Scan for the cell matching the given text and deliver its [x, y] coordinate at center. 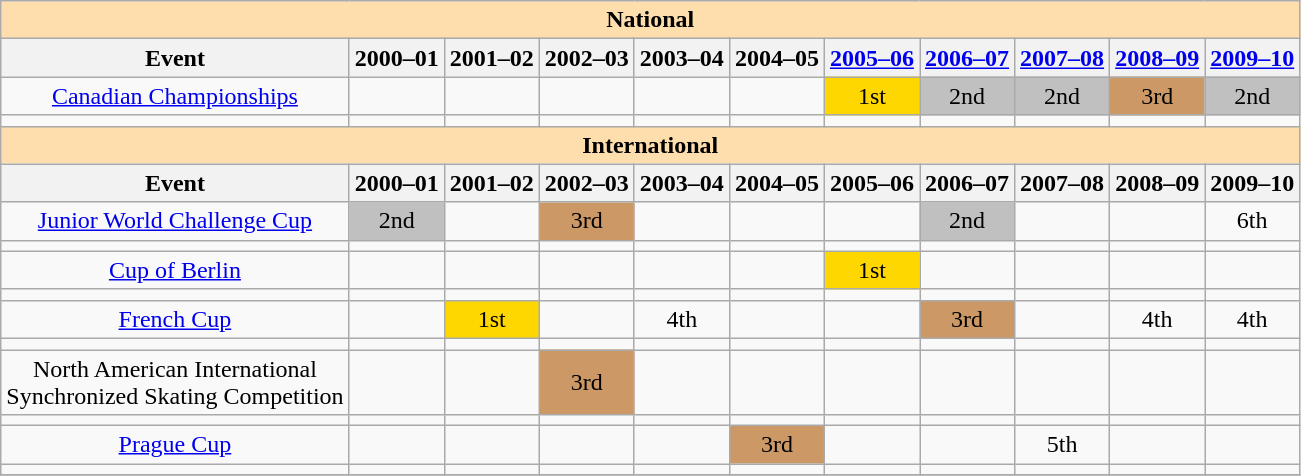
North American InternationalSynchronized Skating Competition [175, 382]
French Cup [175, 319]
5th [1062, 445]
Canadian Championships [175, 96]
International [650, 145]
Junior World Challenge Cup [175, 221]
6th [1252, 221]
Prague Cup [175, 445]
National [650, 20]
Cup of Berlin [175, 270]
